Pinpoint the cell where the given text exists, returning its [X, Y] midpoint coordinate. 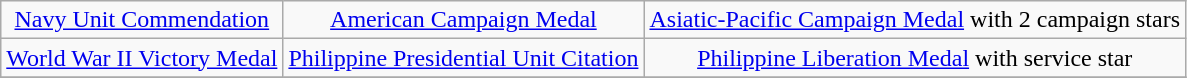
Philippine Liberation Medal with service star [915, 58]
Philippine Presidential Unit Citation [464, 58]
Navy Unit Commendation [142, 20]
American Campaign Medal [464, 20]
Asiatic-Pacific Campaign Medal with 2 campaign stars [915, 20]
World War II Victory Medal [142, 58]
